Return [X, Y] of the center of cell containing provided text 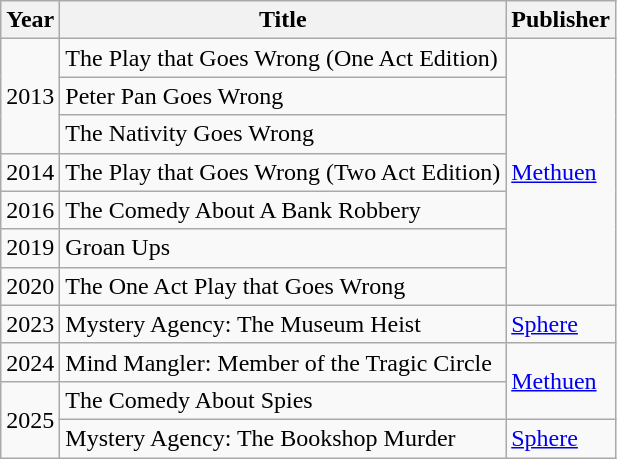
Groan Ups [283, 248]
Title [283, 20]
Mind Mangler: Member of the Tragic Circle [283, 362]
Mystery Agency: The Bookshop Murder [283, 438]
The Nativity Goes Wrong [283, 134]
Publisher [561, 20]
Peter Pan Goes Wrong [283, 96]
The Play that Goes Wrong (Two Act Edition) [283, 172]
The Play that Goes Wrong (One Act Edition) [283, 58]
The Comedy About Spies [283, 400]
Mystery Agency: The Museum Heist [283, 324]
2020 [30, 286]
The One Act Play that Goes Wrong [283, 286]
2016 [30, 210]
2025 [30, 419]
2019 [30, 248]
2024 [30, 362]
Year [30, 20]
2023 [30, 324]
2014 [30, 172]
2013 [30, 96]
The Comedy About A Bank Robbery [283, 210]
